Locate the cell with the specified text and output its [X, Y] center coordinate. 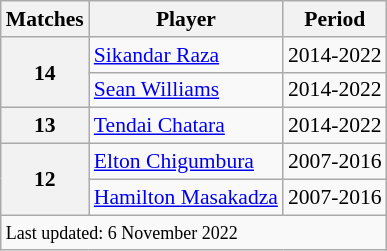
Matches [45, 19]
Period [335, 19]
13 [45, 126]
Elton Chigumbura [186, 162]
Sean Williams [186, 90]
Last updated: 6 November 2022 [194, 233]
12 [45, 180]
Sikandar Raza [186, 55]
Player [186, 19]
Tendai Chatara [186, 126]
14 [45, 72]
Hamilton Masakadza [186, 197]
